Return (X, Y) of the center of cell containing provided text 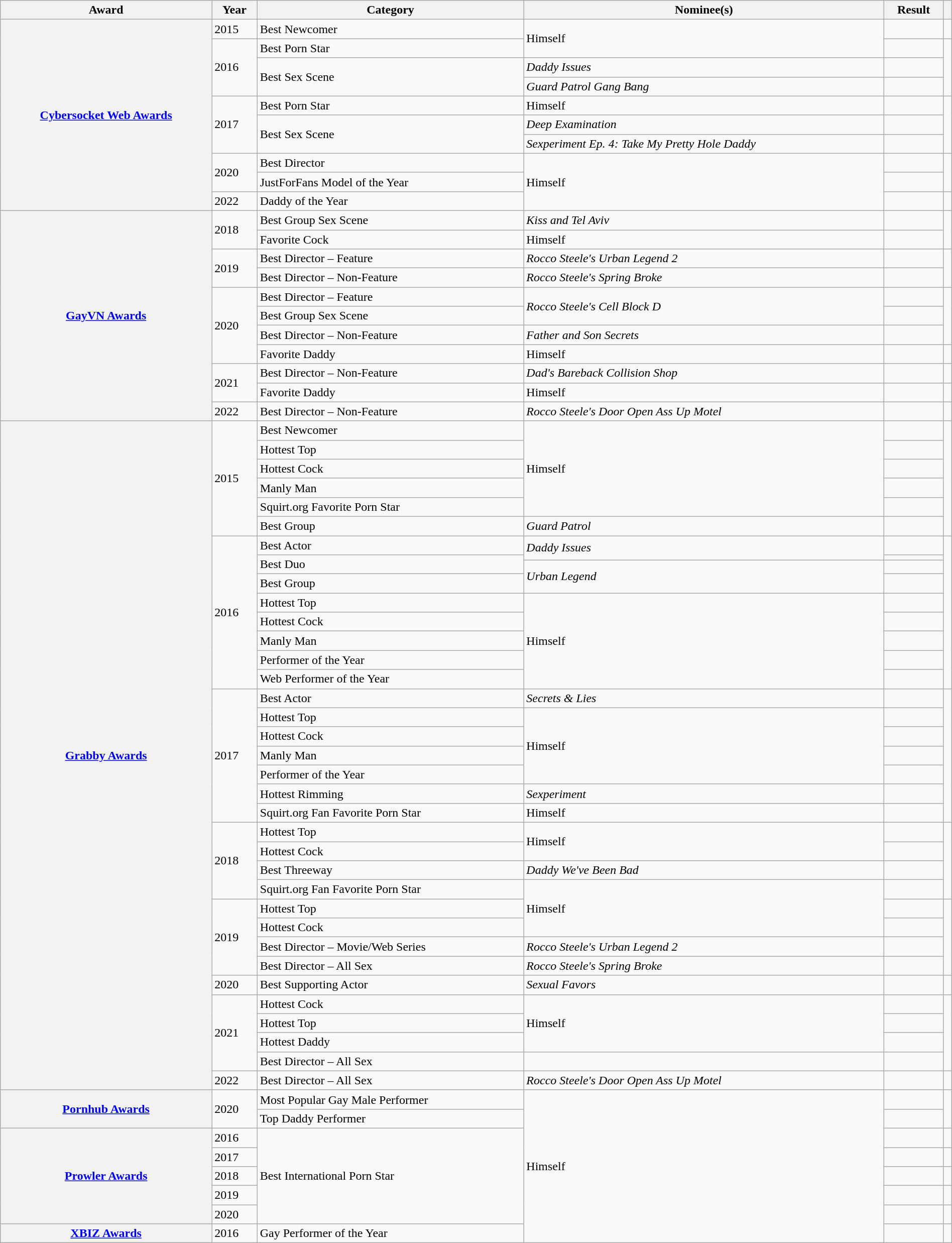
Year (235, 10)
Favorite Cock (391, 240)
GayVN Awards (106, 315)
XBIZ Awards (106, 1233)
Deep Examination (704, 125)
Best Supporting Actor (391, 985)
Prowler Awards (106, 1176)
Cybersocket Web Awards (106, 116)
Top Daddy Performer (391, 1118)
Sexperiment Ep. 4: Take My Pretty Hole Daddy (704, 144)
Best Duo (391, 564)
Urban Legend (704, 577)
Squirt.org Favorite Porn Star (391, 507)
Web Performer of the Year (391, 679)
Dad's Bareback Collision Shop (704, 373)
Kiss and Tel Aviv (704, 220)
Pornhub Awards (106, 1109)
Guard Patrol Gang Bang (704, 86)
Sexperiment (704, 794)
Nominee(s) (704, 10)
Father and Son Secrets (704, 335)
Guard Patrol (704, 526)
Result (914, 10)
Best Threeway (391, 870)
Most Popular Gay Male Performer (391, 1099)
Best Director – Movie/Web Series (391, 947)
Category (391, 10)
Hottest Rimming (391, 794)
Sexual Favors (704, 985)
Secrets & Lies (704, 698)
Grabby Awards (106, 755)
Best International Porn Star (391, 1176)
Daddy of the Year (391, 201)
Rocco Steele's Cell Block D (704, 306)
Best Director (391, 163)
Hottest Daddy (391, 1042)
Gay Performer of the Year (391, 1233)
Award (106, 10)
JustForFans Model of the Year (391, 182)
Daddy We've Been Bad (704, 870)
